Locate the cell with the specified text and output its [X, Y] center coordinate. 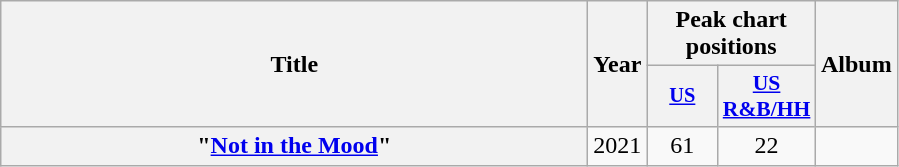
Year [618, 64]
2021 [618, 146]
USR&B/HH [767, 96]
Peak chart positions [732, 34]
Title [294, 64]
22 [767, 146]
US [682, 96]
61 [682, 146]
Album [856, 64]
"Not in the Mood" [294, 146]
